Return (x, y) of the center of cell containing provided text 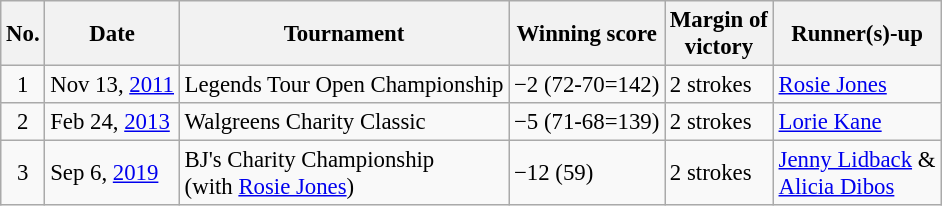
Walgreens Charity Classic (344, 122)
Tournament (344, 34)
Nov 13, 2011 (112, 85)
Jenny Lidback & Alicia Dibos (857, 174)
2 (23, 122)
−2 (72-70=142) (587, 85)
3 (23, 174)
Margin ofvictory (720, 34)
Lorie Kane (857, 122)
Runner(s)-up (857, 34)
Feb 24, 2013 (112, 122)
BJ's Charity Championship(with Rosie Jones) (344, 174)
Legends Tour Open Championship (344, 85)
Sep 6, 2019 (112, 174)
Rosie Jones (857, 85)
Date (112, 34)
No. (23, 34)
−12 (59) (587, 174)
Winning score (587, 34)
−5 (71-68=139) (587, 122)
1 (23, 85)
